For the text-containing cell, return its midpoint in (x, y) coordinate format. 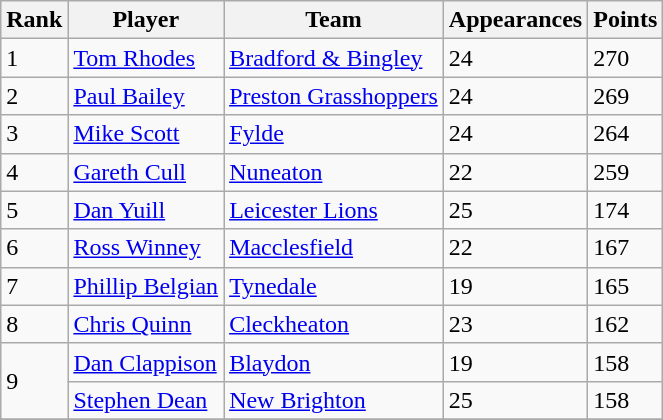
259 (626, 172)
269 (626, 96)
Preston Grasshoppers (334, 96)
Player (146, 20)
1 (34, 58)
167 (626, 248)
Dan Yuill (146, 210)
3 (34, 134)
165 (626, 286)
Nuneaton (334, 172)
Blaydon (334, 362)
Paul Bailey (146, 96)
Leicester Lions (334, 210)
Gareth Cull (146, 172)
7 (34, 286)
Rank (34, 20)
Points (626, 20)
Phillip Belgian (146, 286)
Tom Rhodes (146, 58)
23 (515, 324)
Stephen Dean (146, 400)
6 (34, 248)
2 (34, 96)
Chris Quinn (146, 324)
9 (34, 381)
Appearances (515, 20)
Fylde (334, 134)
5 (34, 210)
Ross Winney (146, 248)
4 (34, 172)
Macclesfield (334, 248)
Team (334, 20)
264 (626, 134)
8 (34, 324)
174 (626, 210)
270 (626, 58)
New Brighton (334, 400)
Mike Scott (146, 134)
162 (626, 324)
Tynedale (334, 286)
Dan Clappison (146, 362)
Cleckheaton (334, 324)
Bradford & Bingley (334, 58)
